Output the [X, Y] coordinate of the center of the cell containing the given text.  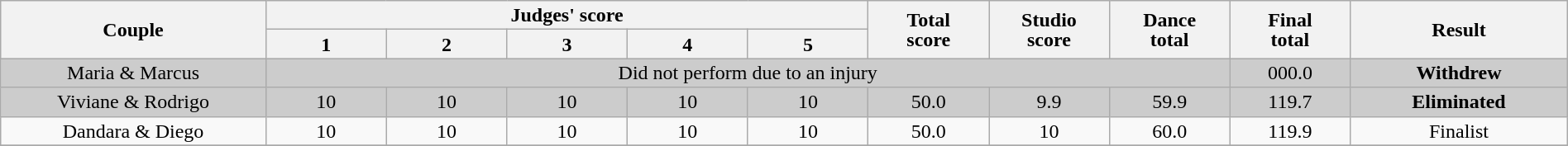
Maria & Marcus [134, 73]
000.0 [1290, 73]
1 [326, 45]
Finalist [1459, 130]
Withdrew [1459, 73]
Studioscore [1049, 30]
2 [447, 45]
5 [808, 45]
Totalscore [929, 30]
Judges' score [567, 15]
60.0 [1169, 130]
119.9 [1290, 130]
Did not perform due to an injury [748, 73]
59.9 [1169, 102]
9.9 [1049, 102]
Result [1459, 30]
Dancetotal [1169, 30]
119.7 [1290, 102]
3 [567, 45]
4 [687, 45]
Viviane & Rodrigo [134, 102]
Eliminated [1459, 102]
Dandara & Diego [134, 130]
Finaltotal [1290, 30]
Couple [134, 30]
